Provide the [x, y] coordinate of the cell's center where the given text is located.  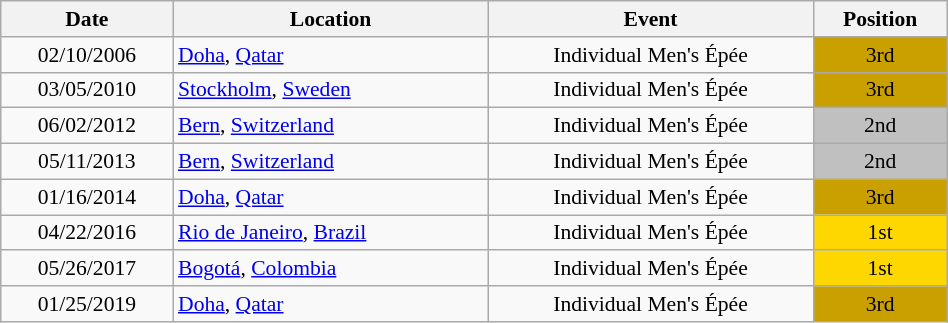
04/22/2016 [87, 233]
Event [650, 19]
Position [880, 19]
Rio de Janeiro, Brazil [330, 233]
Location [330, 19]
05/11/2013 [87, 162]
01/16/2014 [87, 197]
01/25/2019 [87, 304]
Bogotá, Colombia [330, 269]
06/02/2012 [87, 126]
05/26/2017 [87, 269]
02/10/2006 [87, 55]
03/05/2010 [87, 90]
Stockholm, Sweden [330, 90]
Date [87, 19]
